For the text-containing cell, return its midpoint in (x, y) coordinate format. 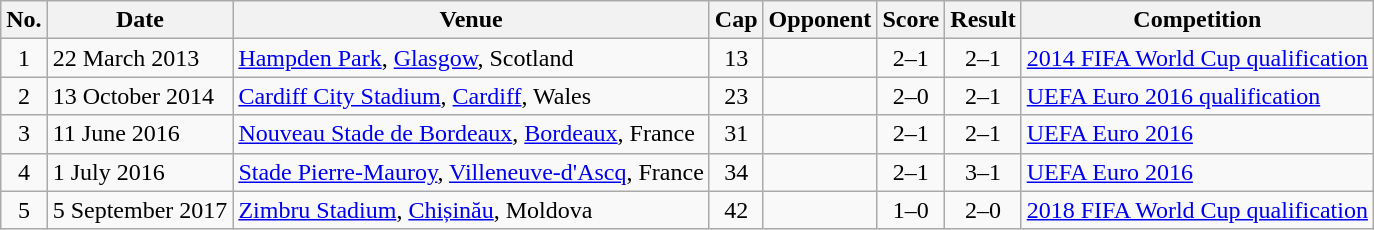
5 (24, 210)
23 (736, 96)
No. (24, 20)
2014 FIFA World Cup qualification (1197, 58)
3–1 (983, 172)
11 June 2016 (140, 134)
2 (24, 96)
3 (24, 134)
42 (736, 210)
Competition (1197, 20)
Opponent (820, 20)
Cap (736, 20)
Venue (471, 20)
13 October 2014 (140, 96)
31 (736, 134)
34 (736, 172)
Score (911, 20)
Stade Pierre-Mauroy, Villeneuve-d'Ascq, France (471, 172)
1 July 2016 (140, 172)
13 (736, 58)
1–0 (911, 210)
1 (24, 58)
Date (140, 20)
2018 FIFA World Cup qualification (1197, 210)
Hampden Park, Glasgow, Scotland (471, 58)
Nouveau Stade de Bordeaux, Bordeaux, France (471, 134)
Result (983, 20)
UEFA Euro 2016 qualification (1197, 96)
5 September 2017 (140, 210)
Cardiff City Stadium, Cardiff, Wales (471, 96)
22 March 2013 (140, 58)
Zimbru Stadium, Chișinău, Moldova (471, 210)
4 (24, 172)
